Provide the (X, Y) coordinate of the cell's center where the given text is located.  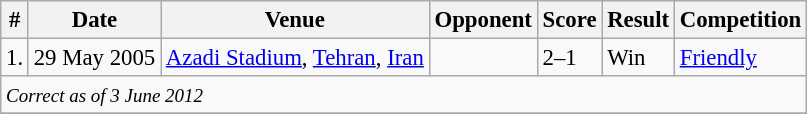
29 May 2005 (94, 58)
Venue (296, 20)
Win (638, 58)
Result (638, 20)
2–1 (570, 58)
Competition (740, 20)
Friendly (740, 58)
Date (94, 20)
# (15, 20)
Correct as of 3 June 2012 (404, 95)
Opponent (483, 20)
1. (15, 58)
Score (570, 20)
Azadi Stadium, Tehran, Iran (296, 58)
